For the text-containing cell, return its midpoint in [X, Y] coordinate format. 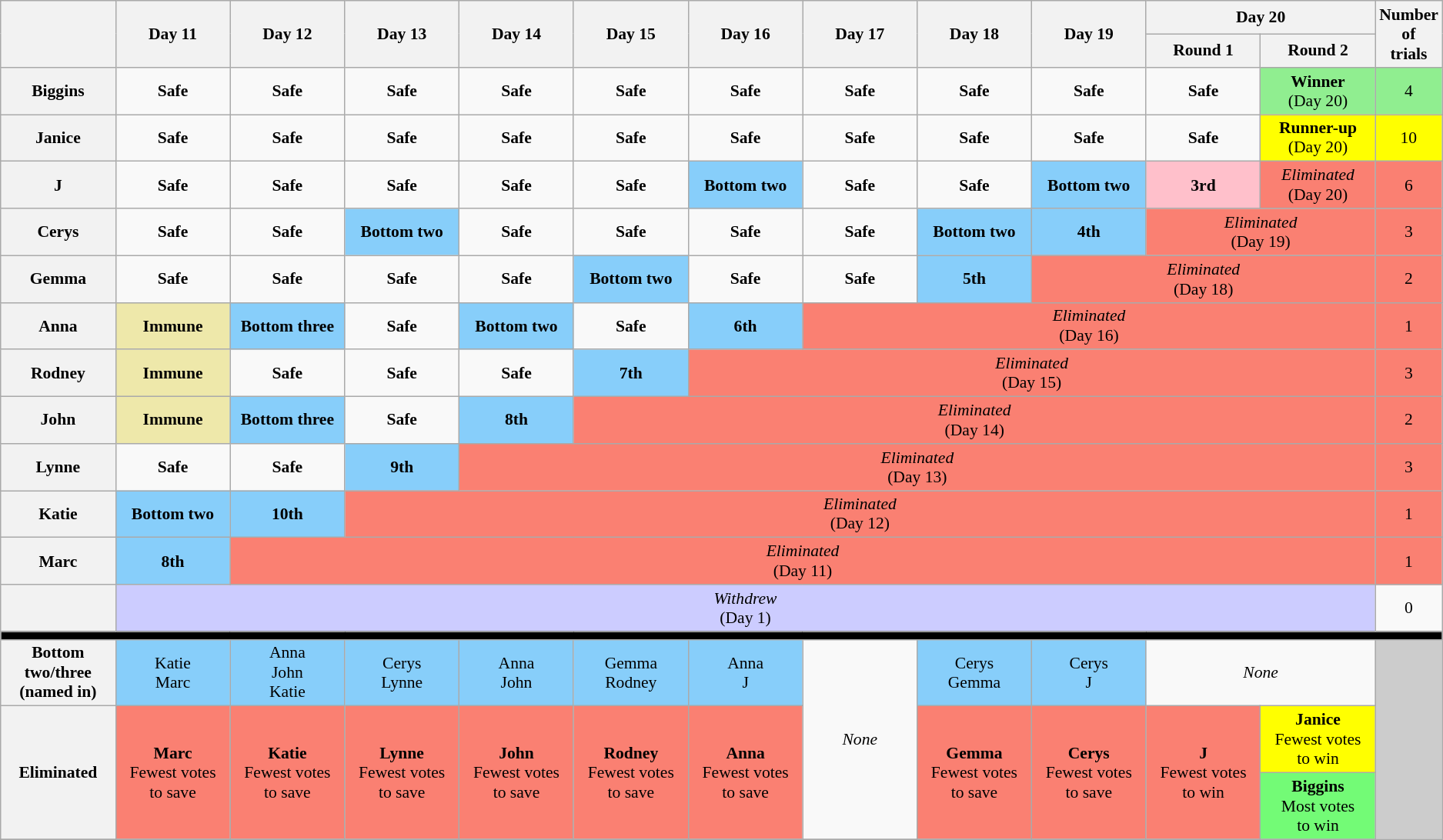
6th [745, 326]
JFewest votesto win [1204, 772]
Bottom two/three(named in) [58, 672]
CerysGemma [974, 672]
Lynne [58, 468]
CerysJ [1088, 672]
Runner-up (Day 20) [1318, 138]
Gemma [58, 278]
Round 1 [1204, 51]
Eliminated(Day 14) [974, 420]
Day 16 [745, 34]
Katie [58, 514]
Anna [58, 326]
MarcFewest votesto save [172, 772]
Eliminated(Day 11) [803, 562]
Eliminated (Day 18) [1204, 278]
Day 11 [172, 34]
10th [288, 514]
Cerys [58, 232]
Eliminated(Day 15) [1031, 374]
9th [402, 468]
Day 14 [517, 34]
Eliminated (Day 19) [1261, 232]
4 [1408, 91]
CerysFewest votesto save [1088, 772]
Day 17 [860, 34]
LynneFewest votesto save [402, 772]
KatieFewest votesto save [288, 772]
JaniceFewest votesto win [1318, 740]
0 [1408, 608]
CerysLynne [402, 672]
Day 12 [288, 34]
KatieMarc [172, 672]
AnnaJohn [517, 672]
Eliminated(Day 16) [1089, 326]
Marc [58, 562]
Eliminated [58, 772]
John [58, 420]
Rodney [58, 374]
Eliminated(Day 12) [860, 514]
6 [1408, 185]
Day 15 [631, 34]
AnnaJohnKatie [288, 672]
Day 18 [974, 34]
Eliminated (Day 20) [1318, 185]
Janice [58, 138]
Withdrew(Day 1) [745, 608]
Day 19 [1088, 34]
Eliminated(Day 13) [917, 468]
5th [974, 278]
Day 20 [1261, 17]
4th [1088, 232]
BigginsMost votesto win [1318, 806]
3rd [1204, 185]
Round 2 [1318, 51]
JohnFewest votesto save [517, 772]
RodneyFewest votesto save [631, 772]
GemmaFewest votesto save [974, 772]
10 [1408, 138]
Day 13 [402, 34]
J [58, 185]
7th [631, 374]
AnnaFewest votesto save [745, 772]
GemmaRodney [631, 672]
Winner (Day 20) [1318, 91]
Biggins [58, 91]
AnnaJ [745, 672]
Number oftrials [1408, 34]
